Determine the (X, Y) coordinate at the center of the cell enclosing the given text.  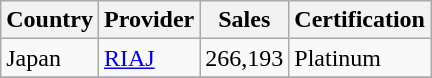
Japan (50, 58)
266,193 (244, 58)
Sales (244, 20)
Certification (360, 20)
Country (50, 20)
Provider (148, 20)
Platinum (360, 58)
RIAJ (148, 58)
